From the cell containing the given text, extract its center point as [x, y] coordinate. 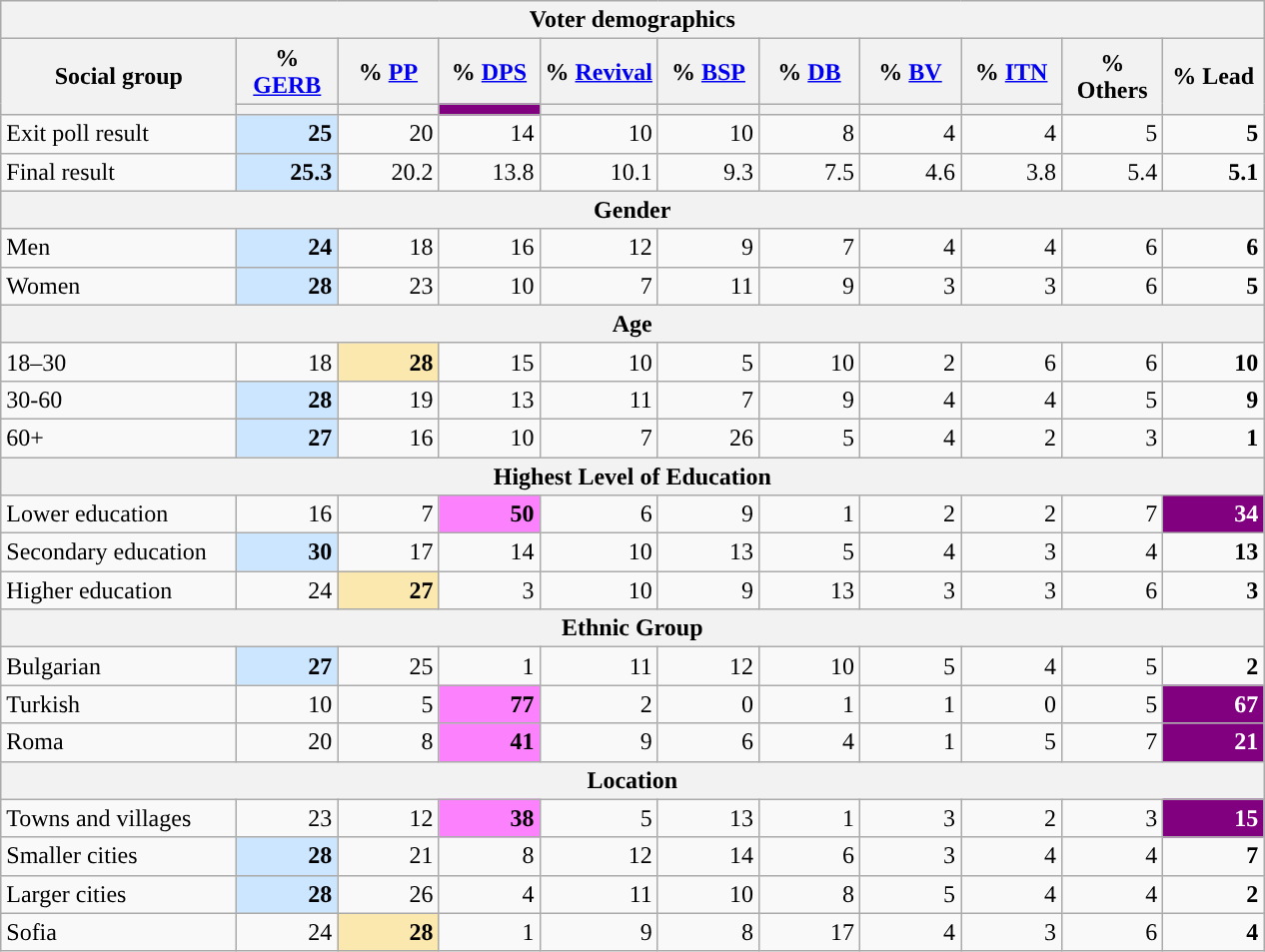
% GERB [288, 72]
% DPS [490, 72]
25.3 [288, 172]
Highest Level of Education [632, 476]
5.4 [1113, 172]
Exit poll result [119, 134]
34 [1213, 514]
Higher education [119, 590]
% BSP [707, 72]
Sofia [119, 932]
7.5 [809, 172]
Turkish [119, 704]
Towns and villages [119, 818]
30 [288, 552]
50 [490, 514]
Final result [119, 172]
13.8 [490, 172]
30-60 [119, 400]
Age [632, 324]
% Revival [599, 72]
38 [490, 818]
Gender [632, 210]
5.1 [1213, 172]
% BV [911, 72]
19 [388, 400]
10.1 [599, 172]
9.3 [707, 172]
Ethnic Group [632, 628]
Roma [119, 742]
Smaller cities [119, 856]
Men [119, 248]
41 [490, 742]
Bulgarian [119, 666]
18–30 [119, 362]
60+ [119, 438]
3.8 [1011, 172]
% PP [388, 72]
Location [632, 780]
77 [490, 704]
Larger cities [119, 894]
Social group [119, 77]
20.2 [388, 172]
Secondary education [119, 552]
% DB [809, 72]
Voter demographics [632, 20]
% Lead [1213, 77]
% ITN [1011, 72]
67 [1213, 704]
4.6 [911, 172]
Women [119, 286]
% Others [1113, 77]
Lower education [119, 514]
